Output the (x, y) coordinate of the center of the cell containing the given text.  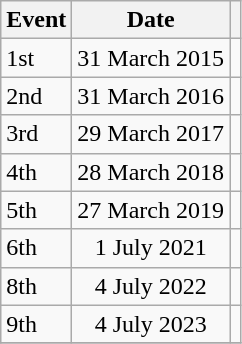
8th (36, 286)
6th (36, 248)
31 March 2016 (151, 96)
1 July 2021 (151, 248)
3rd (36, 134)
1st (36, 58)
28 March 2018 (151, 172)
2nd (36, 96)
Date (151, 20)
9th (36, 324)
5th (36, 210)
Event (36, 20)
4th (36, 172)
27 March 2019 (151, 210)
4 July 2022 (151, 286)
31 March 2015 (151, 58)
29 March 2017 (151, 134)
4 July 2023 (151, 324)
